Provide the [X, Y] coordinate of the cell's center where the given text is located.  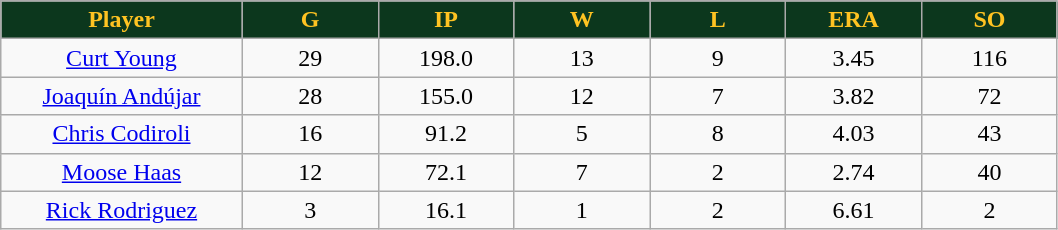
155.0 [446, 96]
Player [122, 20]
4.03 [854, 134]
1 [582, 210]
6.61 [854, 210]
28 [310, 96]
3.45 [854, 58]
Chris Codiroli [122, 134]
72.1 [446, 172]
Rick Rodriguez [122, 210]
G [310, 20]
8 [718, 134]
72 [989, 96]
Moose Haas [122, 172]
13 [582, 58]
9 [718, 58]
2.74 [854, 172]
IP [446, 20]
29 [310, 58]
43 [989, 134]
Joaquín Andújar [122, 96]
198.0 [446, 58]
L [718, 20]
40 [989, 172]
Curt Young [122, 58]
W [582, 20]
91.2 [446, 134]
16 [310, 134]
16.1 [446, 210]
ERA [854, 20]
SO [989, 20]
3 [310, 210]
116 [989, 58]
3.82 [854, 96]
5 [582, 134]
